Determine the (X, Y) coordinate at the center of the cell enclosing the given text.  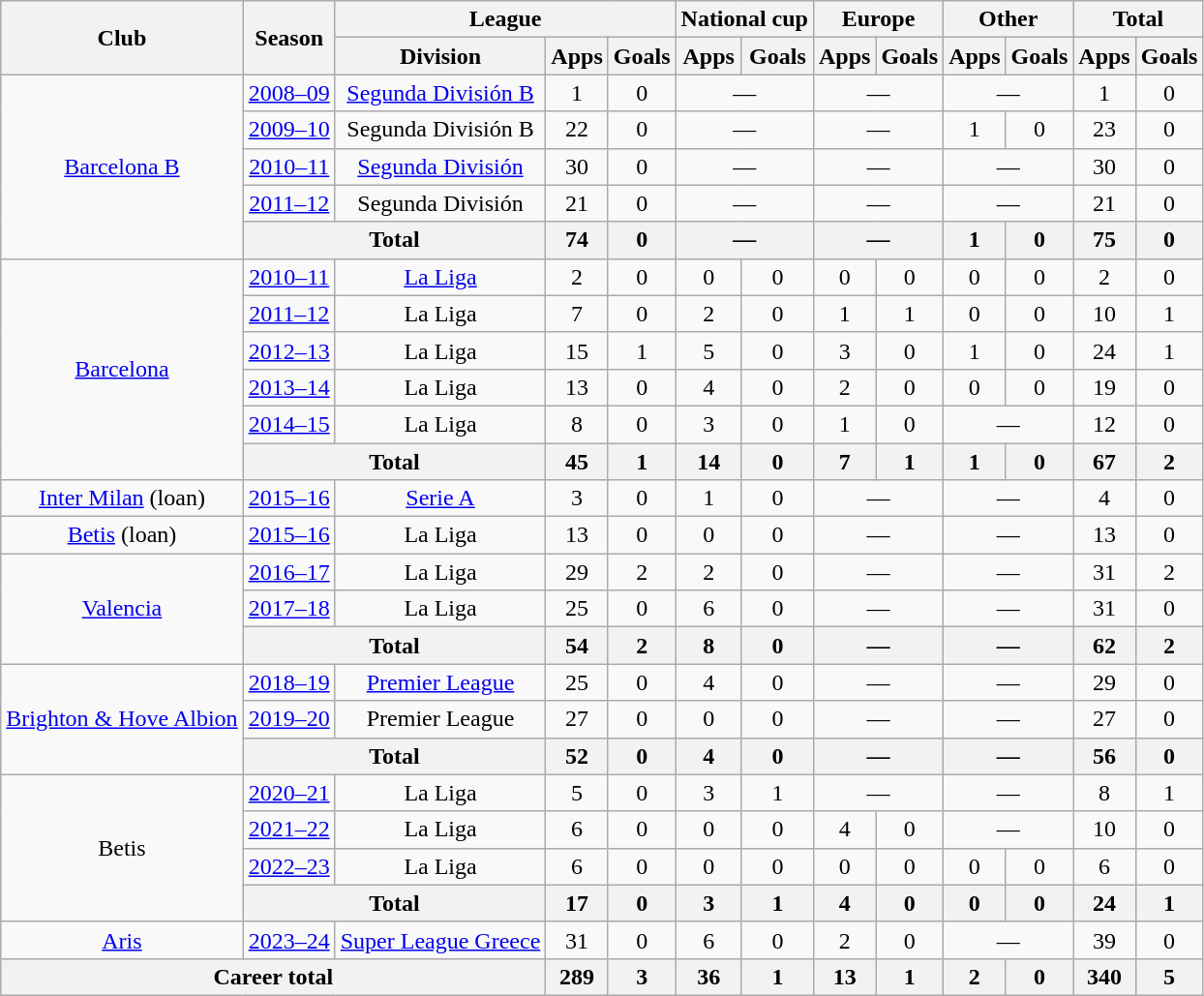
74 (577, 240)
2009–10 (288, 130)
23 (1104, 130)
2020–21 (288, 793)
Valencia (122, 609)
Brighton & Hove Albion (122, 719)
2023–24 (288, 940)
Serie A (440, 498)
19 (1104, 387)
2022–23 (288, 866)
2017–18 (288, 609)
Betis (122, 848)
2008–09 (288, 93)
Season (288, 38)
289 (577, 977)
340 (1104, 977)
Betis (loan) (122, 535)
Division (440, 56)
45 (577, 462)
2018–19 (288, 682)
2012–13 (288, 350)
52 (577, 756)
2016–17 (288, 572)
39 (1104, 940)
22 (577, 130)
36 (708, 977)
Barcelona B (122, 166)
14 (708, 462)
15 (577, 350)
Career total (273, 977)
Inter Milan (loan) (122, 498)
League (505, 19)
75 (1104, 240)
2021–22 (288, 830)
Other (1008, 19)
12 (1104, 424)
2013–14 (288, 387)
67 (1104, 462)
Aris (122, 940)
Europe (878, 19)
Barcelona (122, 369)
Club (122, 38)
Super League Greece (440, 940)
National cup (744, 19)
17 (577, 903)
62 (1104, 646)
54 (577, 646)
2019–20 (288, 719)
2014–15 (288, 424)
56 (1104, 756)
